Identify which cell holds the provided text, then report its (X, Y) central coordinate. 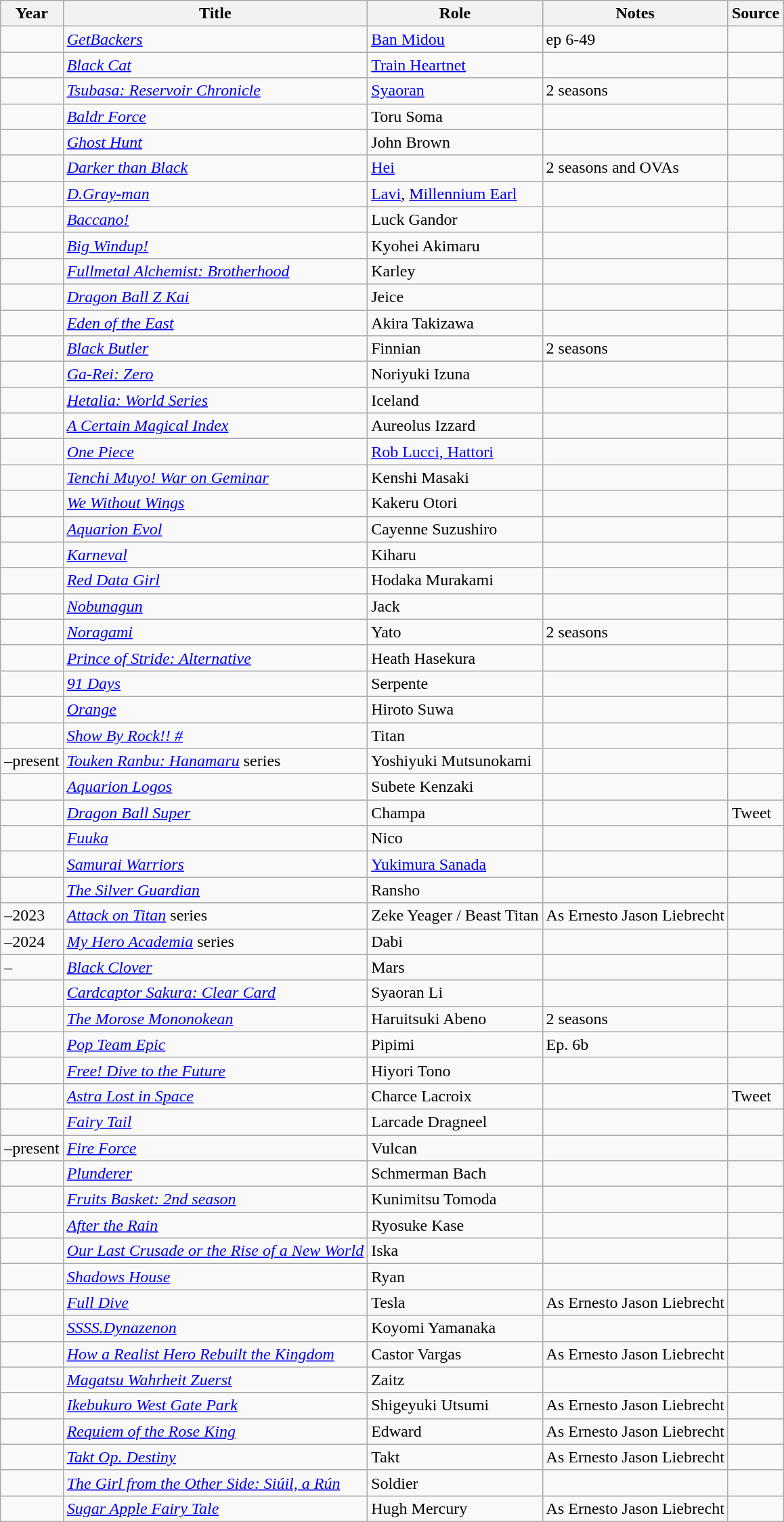
One Piece (215, 452)
Black Clover (215, 967)
Shadows House (215, 1277)
Finnian (455, 349)
Magatsu Wahrheit Zuerst (215, 1380)
Noriyuki Izuna (455, 375)
Kiharu (455, 555)
Kunimitsu Tomoda (455, 1200)
Haruitsuki Abeno (455, 1019)
Ep. 6b (635, 1044)
Champa (455, 813)
Yato (455, 632)
Nobunagun (215, 606)
Schmerman Bach (455, 1174)
Heath Hasekura (455, 658)
Castor Vargas (455, 1354)
Dabi (455, 942)
Fruits Basket: 2nd season (215, 1200)
Ikebukuro West Gate Park (215, 1405)
Luck Gandor (455, 219)
D.Gray-man (215, 194)
Akira Takizawa (455, 323)
Sugar Apple Fairy Tale (215, 1508)
Darker than Black (215, 168)
Black Cat (215, 65)
–2023 (32, 916)
ep 6-49 (635, 39)
Red Data Girl (215, 580)
The Morose Mononokean (215, 1019)
The Silver Guardian (215, 890)
Ryan (455, 1277)
Baccano! (215, 219)
Edward (455, 1431)
Train Heartnet (455, 65)
Jeice (455, 297)
Fairy Tail (215, 1122)
Source (756, 14)
Hugh Mercury (455, 1508)
Pop Team Epic (215, 1044)
Orange (215, 709)
Astra Lost in Space (215, 1096)
Karley (455, 271)
Our Last Crusade or the Rise of a New World (215, 1251)
Iska (455, 1251)
Plunderer (215, 1174)
Karneval (215, 555)
2 seasons and OVAs (635, 168)
Mars (455, 967)
Role (455, 14)
Yoshiyuki Mutsunokami (455, 761)
Eden of the East (215, 323)
Syaoran (455, 91)
Tesla (455, 1303)
Hiroto Suwa (455, 709)
Samurai Warriors (215, 864)
Hei (455, 168)
Baldr Force (215, 117)
Notes (635, 14)
Tsubasa: Reservoir Chronicle (215, 91)
Ga-Rei: Zero (215, 375)
– (32, 967)
John Brown (455, 142)
Dragon Ball Z Kai (215, 297)
Tenchi Muyo! War on Geminar (215, 478)
Zeke Yeager / Beast Titan (455, 916)
Subete Kenzaki (455, 787)
Fire Force (215, 1148)
Titan (455, 735)
Kenshi Masaki (455, 478)
Show By Rock!! # (215, 735)
Touken Ranbu: Hanamaru series (215, 761)
Takt Op. Destiny (215, 1457)
Aquarion Evol (215, 529)
Year (32, 14)
Fullmetal Alchemist: Brotherhood (215, 271)
Kakeru Otori (455, 503)
Kyohei Akimaru (455, 245)
Black Butler (215, 349)
After the Rain (215, 1225)
My Hero Academia series (215, 942)
Big Windup! (215, 245)
Full Dive (215, 1303)
SSSS.Dynazenon (215, 1328)
Ryosuke Kase (455, 1225)
We Without Wings (215, 503)
GetBackers (215, 39)
Dragon Ball Super (215, 813)
Yukimura Sanada (455, 864)
Free! Dive to the Future (215, 1070)
Larcade Dragneel (455, 1122)
How a Realist Hero Rebuilt the Kingdom (215, 1354)
Hodaka Murakami (455, 580)
Noragami (215, 632)
Shigeyuki Utsumi (455, 1405)
The Girl from the Other Side: Siúil, a Rún (215, 1483)
Hetalia: World Series (215, 400)
Lavi, Millennium Earl (455, 194)
Ransho (455, 890)
Charce Lacroix (455, 1096)
Aureolus Izzard (455, 426)
Title (215, 14)
Vulcan (455, 1148)
Requiem of the Rose King (215, 1431)
Zaitz (455, 1380)
Cardcaptor Sakura: Clear Card (215, 993)
Hiyori Tono (455, 1070)
Koyomi Yamanaka (455, 1328)
–2024 (32, 942)
Syaoran Li (455, 993)
Iceland (455, 400)
91 Days (215, 683)
A Certain Magical Index (215, 426)
Pipimi (455, 1044)
Nico (455, 839)
Toru Soma (455, 117)
Serpente (455, 683)
Attack on Titan series (215, 916)
Prince of Stride: Alternative (215, 658)
Aquarion Logos (215, 787)
Ban Midou (455, 39)
Ghost Hunt (215, 142)
Jack (455, 606)
Cayenne Suzushiro (455, 529)
Fuuka (215, 839)
Soldier (455, 1483)
Takt (455, 1457)
Rob Lucci, Hattori (455, 452)
